Scan for the cell matching the given text and deliver its (X, Y) coordinate at center. 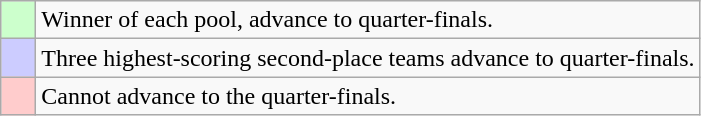
Three highest-scoring second-place teams advance to quarter-finals. (368, 58)
Cannot advance to the quarter-finals. (368, 96)
Winner of each pool, advance to quarter-finals. (368, 20)
